Return the (x, y) coordinate for the center point of the cell that contains the specified text.  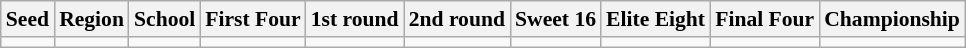
Championship (892, 19)
School (164, 19)
Sweet 16 (556, 19)
Elite Eight (656, 19)
1st round (355, 19)
Region (92, 19)
First Four (252, 19)
2nd round (457, 19)
Seed (28, 19)
Final Four (764, 19)
